Find where the given text appears and provide that cell's center as [X, Y] coordinate. 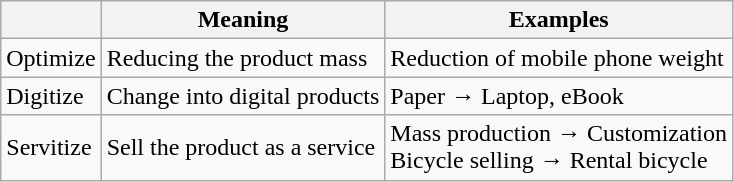
Meaning [243, 20]
Change into digital products [243, 96]
Reduction of mobile phone weight [559, 58]
Paper → Laptop, eBook [559, 96]
Digitize [51, 96]
Mass production → CustomizationBicycle selling → Rental bicycle [559, 148]
Sell the product as a service [243, 148]
Reducing the product mass [243, 58]
Optimize [51, 58]
Examples [559, 20]
Servitize [51, 148]
